Search for the cell housing the specified text and yield its (X, Y) center coordinate. 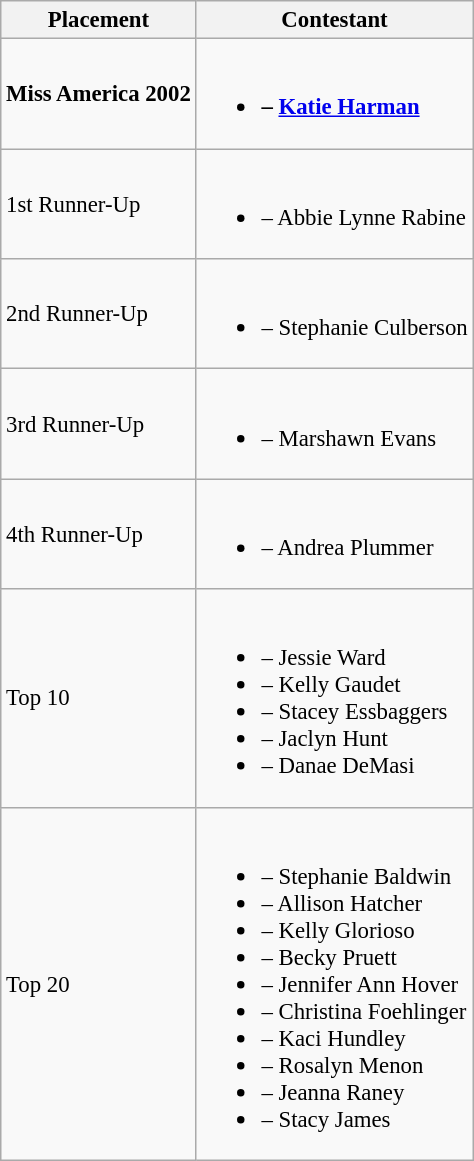
Contestant (334, 20)
– Marshawn Evans (334, 424)
2nd Runner-Up (98, 314)
Top 10 (98, 698)
4th Runner-Up (98, 534)
Top 20 (98, 984)
– Jessie Ward – Kelly Gaudet – Stacey Essbaggers – Jaclyn Hunt – Danae DeMasi (334, 698)
1st Runner-Up (98, 204)
Miss America 2002 (98, 94)
3rd Runner-Up (98, 424)
– Stephanie Culberson (334, 314)
– Andrea Plummer (334, 534)
– Abbie Lynne Rabine (334, 204)
Placement (98, 20)
– Katie Harman (334, 94)
